Find where the given text appears and provide that cell's center as (x, y) coordinate. 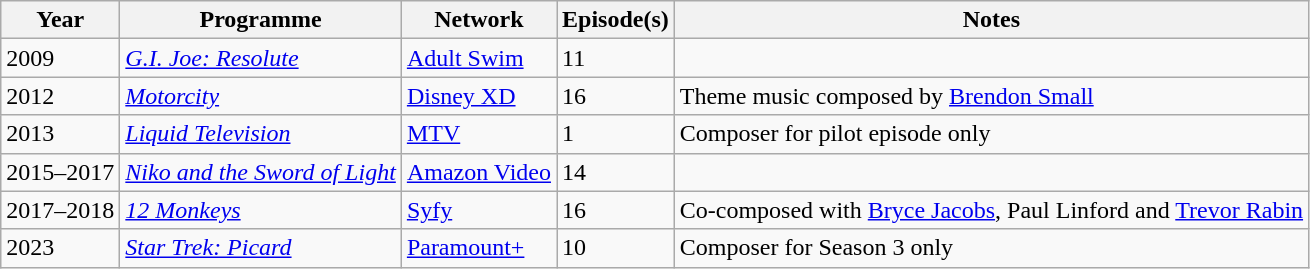
2012 (60, 96)
2009 (60, 58)
Programme (261, 20)
12 Monkeys (261, 210)
Episode(s) (615, 20)
G.I. Joe: Resolute (261, 58)
Motorcity (261, 96)
Paramount+ (478, 248)
MTV (478, 134)
Niko and the Sword of Light (261, 172)
Co-composed with Bryce Jacobs, Paul Linford and Trevor Rabin (991, 210)
Year (60, 20)
Syfy (478, 210)
1 (615, 134)
Star Trek: Picard (261, 248)
14 (615, 172)
10 (615, 248)
Notes (991, 20)
2013 (60, 134)
Theme music composed by Brendon Small (991, 96)
Disney XD (478, 96)
2015–2017 (60, 172)
Composer for Season 3 only (991, 248)
Adult Swim (478, 58)
2017–2018 (60, 210)
Liquid Television (261, 134)
2023 (60, 248)
11 (615, 58)
Composer for pilot episode only (991, 134)
Network (478, 20)
Amazon Video (478, 172)
